From the cell containing the given text, extract its center point as [X, Y] coordinate. 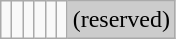
(reserved) [121, 20]
